Identify which cell holds the provided text, then report its (X, Y) central coordinate. 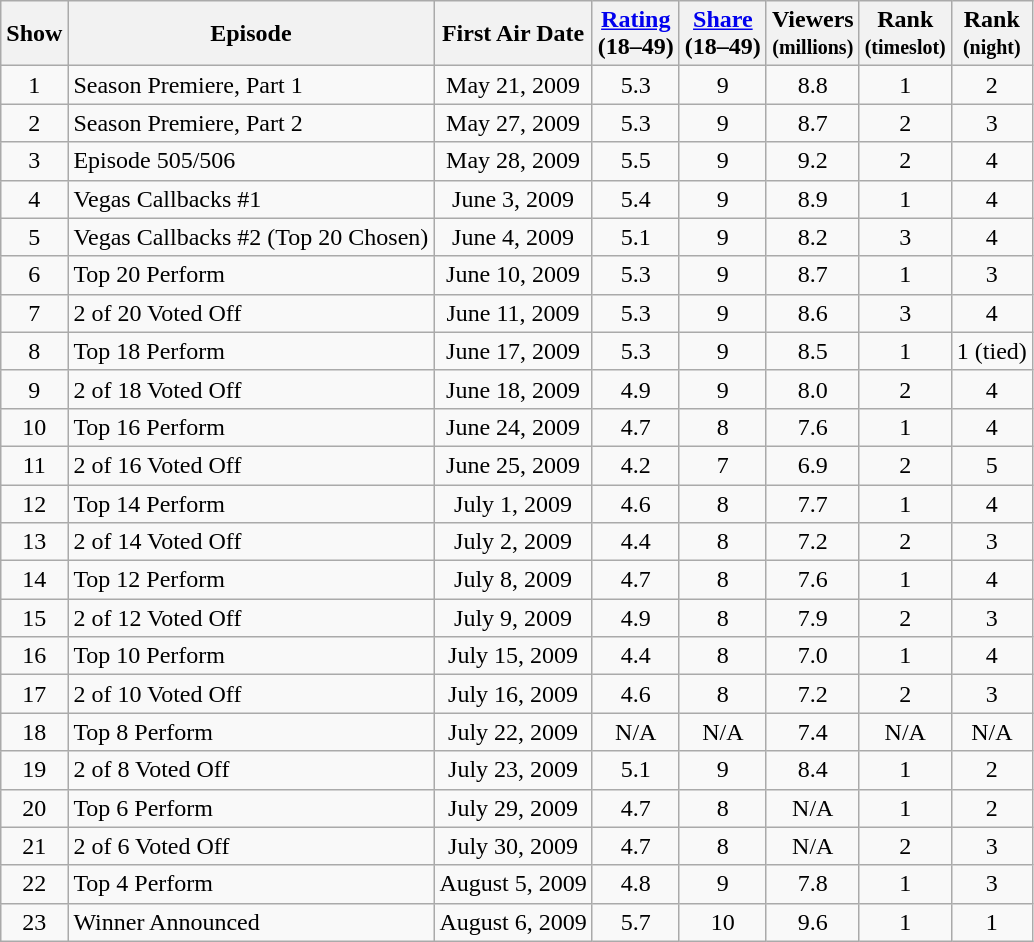
8.2 (812, 237)
12 (34, 503)
Rating(18–49) (636, 34)
8.0 (812, 389)
July 23, 2009 (513, 770)
7.8 (812, 884)
May 28, 2009 (513, 161)
Episode (251, 34)
15 (34, 618)
8.5 (812, 351)
Season Premiere, Part 2 (251, 123)
20 (34, 808)
June 10, 2009 (513, 275)
First Air Date (513, 34)
2 of 6 Voted Off (251, 846)
2 of 10 Voted Off (251, 694)
July 30, 2009 (513, 846)
Top 18 Perform (251, 351)
1 (tied) (992, 351)
5.5 (636, 161)
8.6 (812, 313)
21 (34, 846)
Top 4 Perform (251, 884)
May 27, 2009 (513, 123)
July 1, 2009 (513, 503)
17 (34, 694)
2 of 18 Voted Off (251, 389)
5.4 (636, 199)
June 4, 2009 (513, 237)
8.9 (812, 199)
Show (34, 34)
Top 10 Perform (251, 656)
6.9 (812, 465)
9.6 (812, 922)
8.4 (812, 770)
23 (34, 922)
August 6, 2009 (513, 922)
2 of 20 Voted Off (251, 313)
July 15, 2009 (513, 656)
16 (34, 656)
June 11, 2009 (513, 313)
July 29, 2009 (513, 808)
5.7 (636, 922)
11 (34, 465)
June 24, 2009 (513, 427)
7.0 (812, 656)
4.8 (636, 884)
2 of 14 Voted Off (251, 542)
13 (34, 542)
7.9 (812, 618)
7.4 (812, 732)
19 (34, 770)
Top 16 Perform (251, 427)
July 16, 2009 (513, 694)
Rank(timeslot) (905, 34)
2 of 8 Voted Off (251, 770)
Share(18–49) (722, 34)
July 22, 2009 (513, 732)
Rank(night) (992, 34)
Top 12 Perform (251, 580)
Viewers(millions) (812, 34)
2 of 12 Voted Off (251, 618)
July 9, 2009 (513, 618)
6 (34, 275)
18 (34, 732)
Top 14 Perform (251, 503)
Top 20 Perform (251, 275)
14 (34, 580)
2 of 16 Voted Off (251, 465)
Season Premiere, Part 1 (251, 85)
7.7 (812, 503)
May 21, 2009 (513, 85)
8.8 (812, 85)
Top 6 Perform (251, 808)
Winner Announced (251, 922)
Vegas Callbacks #2 (Top 20 Chosen) (251, 237)
4.2 (636, 465)
August 5, 2009 (513, 884)
July 8, 2009 (513, 580)
Vegas Callbacks #1 (251, 199)
Episode 505/506 (251, 161)
July 2, 2009 (513, 542)
June 3, 2009 (513, 199)
Top 8 Perform (251, 732)
June 18, 2009 (513, 389)
June 25, 2009 (513, 465)
June 17, 2009 (513, 351)
9.2 (812, 161)
22 (34, 884)
